From the cell containing the given text, extract its center point as (x, y) coordinate. 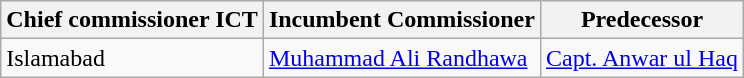
Muhammad Ali Randhawa (402, 58)
Chief commissioner ICT (132, 20)
Islamabad (132, 58)
Incumbent Commissioner (402, 20)
Capt. Anwar ul Haq (642, 58)
Predecessor (642, 20)
